Search for the cell housing the specified text and yield its (x, y) center coordinate. 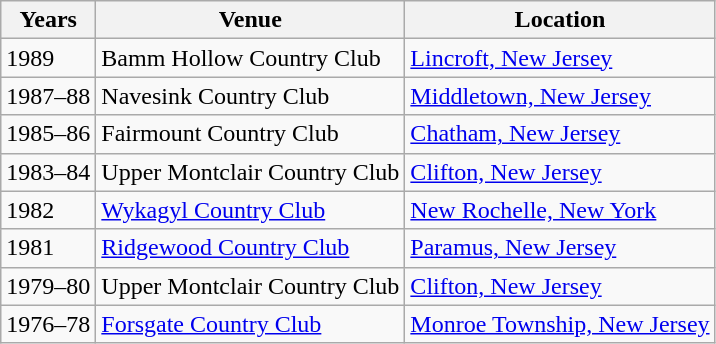
New Rochelle, New York (560, 210)
1981 (48, 248)
Navesink Country Club (250, 96)
Wykagyl Country Club (250, 210)
1976–78 (48, 324)
1987–88 (48, 96)
Lincroft, New Jersey (560, 58)
1985–86 (48, 134)
1982 (48, 210)
Location (560, 20)
Ridgewood Country Club (250, 248)
Chatham, New Jersey (560, 134)
Monroe Township, New Jersey (560, 324)
1989 (48, 58)
Fairmount Country Club (250, 134)
Bamm Hollow Country Club (250, 58)
Years (48, 20)
Forsgate Country Club (250, 324)
1983–84 (48, 172)
1979–80 (48, 286)
Middletown, New Jersey (560, 96)
Paramus, New Jersey (560, 248)
Venue (250, 20)
